Extract the [x, y] coordinate from the center of the cell holding the provided text.  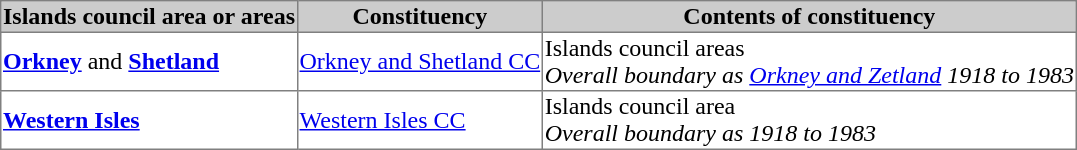
Constituency [420, 17]
Contents of constituency [809, 17]
Islands council areas Overall boundary as Orkney and Zetland 1918 to 1983 [809, 61]
Islands council area Overall boundary as 1918 to 1983 [809, 120]
Islands council area or areas [150, 17]
Orkney and Shetland CC [420, 61]
Western Isles [150, 120]
Western Isles CC [420, 120]
Orkney and Shetland [150, 61]
